Capture the cell that displays the provided text and extract its (x, y) central coordinate. 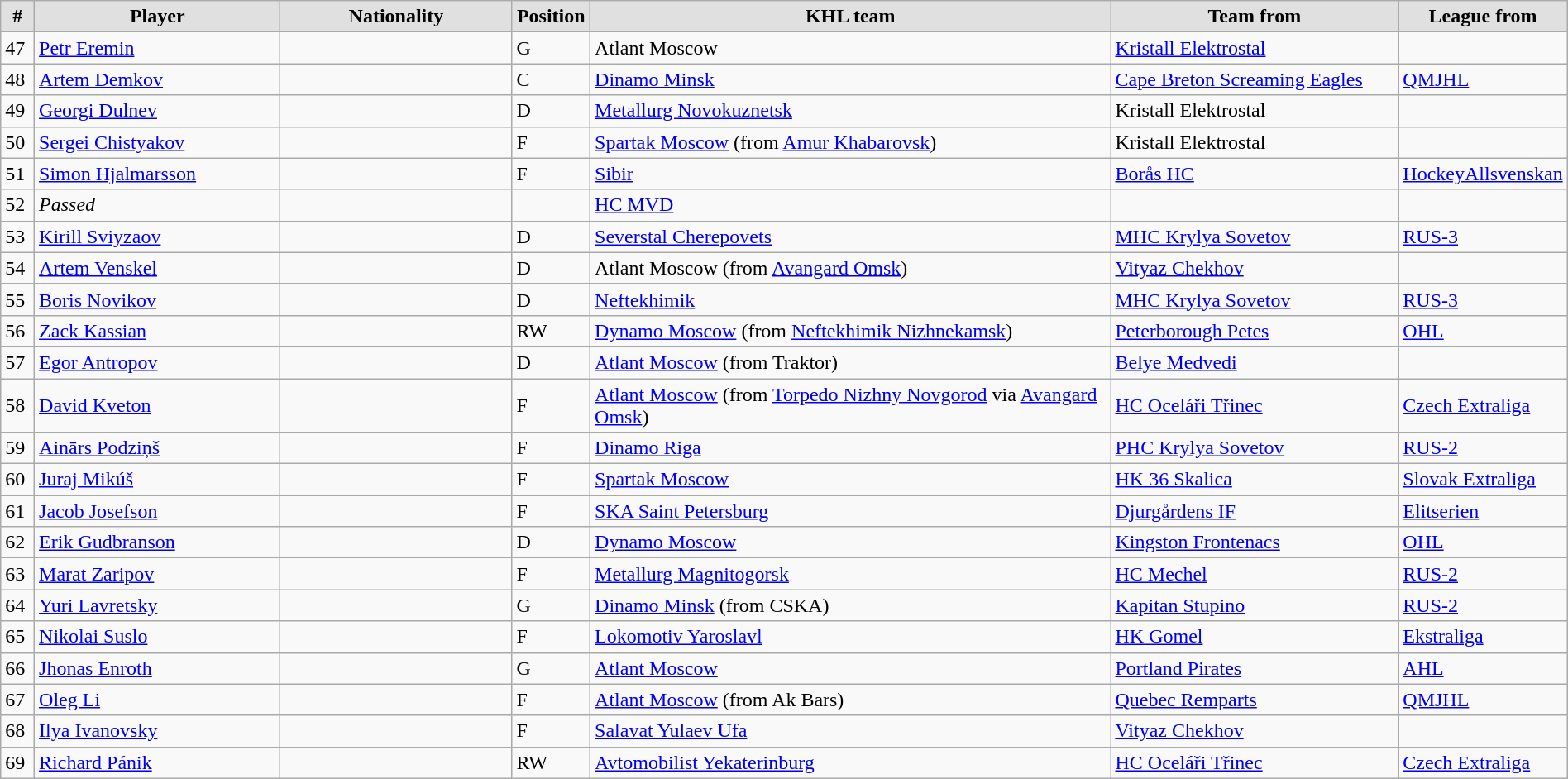
52 (18, 205)
Dynamo Moscow (850, 542)
62 (18, 542)
David Kveton (157, 405)
63 (18, 574)
Dinamo Riga (850, 448)
AHL (1483, 668)
Ainārs Podziņš (157, 448)
59 (18, 448)
67 (18, 700)
Metallurg Novokuznetsk (850, 111)
HockeyAllsvenskan (1483, 174)
68 (18, 731)
Oleg Li (157, 700)
54 (18, 268)
Yuri Lavretsky (157, 605)
Portland Pirates (1255, 668)
50 (18, 142)
51 (18, 174)
53 (18, 237)
66 (18, 668)
Petr Eremin (157, 48)
Salavat Yulaev Ufa (850, 731)
Ilya Ivanovsky (157, 731)
Sibir (850, 174)
Atlant Moscow (from Avangard Omsk) (850, 268)
HC Mechel (1255, 574)
Player (157, 17)
HC MVD (850, 205)
Lokomotiv Yaroslavl (850, 637)
Spartak Moscow (850, 480)
Jacob Josefson (157, 511)
Kingston Frontenacs (1255, 542)
Dinamo Minsk (from CSKA) (850, 605)
61 (18, 511)
Position (551, 17)
SKA Saint Petersburg (850, 511)
Team from (1255, 17)
Borås HC (1255, 174)
# (18, 17)
Atlant Moscow (from Traktor) (850, 362)
League from (1483, 17)
PHC Krylya Sovetov (1255, 448)
69 (18, 762)
Artem Venskel (157, 268)
Kapitan Stupino (1255, 605)
KHL team (850, 17)
Boris Novikov (157, 299)
58 (18, 405)
HK Gomel (1255, 637)
64 (18, 605)
48 (18, 79)
Quebec Remparts (1255, 700)
Artem Demkov (157, 79)
Passed (157, 205)
Dynamo Moscow (from Neftekhimik Nizhnekamsk) (850, 331)
Djurgårdens IF (1255, 511)
57 (18, 362)
Cape Breton Screaming Eagles (1255, 79)
Nationality (396, 17)
60 (18, 480)
Severstal Cherepovets (850, 237)
C (551, 79)
Simon Hjalmarsson (157, 174)
49 (18, 111)
56 (18, 331)
Marat Zaripov (157, 574)
Belye Medvedi (1255, 362)
Zack Kassian (157, 331)
Atlant Moscow (from Ak Bars) (850, 700)
Jhonas Enroth (157, 668)
Kirill Sviyzaov (157, 237)
Ekstraliga (1483, 637)
Neftekhimik (850, 299)
HK 36 Skalica (1255, 480)
65 (18, 637)
Dinamo Minsk (850, 79)
Metallurg Magnitogorsk (850, 574)
47 (18, 48)
Erik Gudbranson (157, 542)
Avtomobilist Yekaterinburg (850, 762)
Nikolai Suslo (157, 637)
Slovak Extraliga (1483, 480)
Atlant Moscow (from Torpedo Nizhny Novgorod via Avangard Omsk) (850, 405)
55 (18, 299)
Georgi Dulnev (157, 111)
Juraj Mikúš (157, 480)
Richard Pánik (157, 762)
Spartak Moscow (from Amur Khabarovsk) (850, 142)
Sergei Chistyakov (157, 142)
Peterborough Petes (1255, 331)
Elitserien (1483, 511)
Egor Antropov (157, 362)
